Extract the (X, Y) coordinate from the center of the cell holding the provided text.  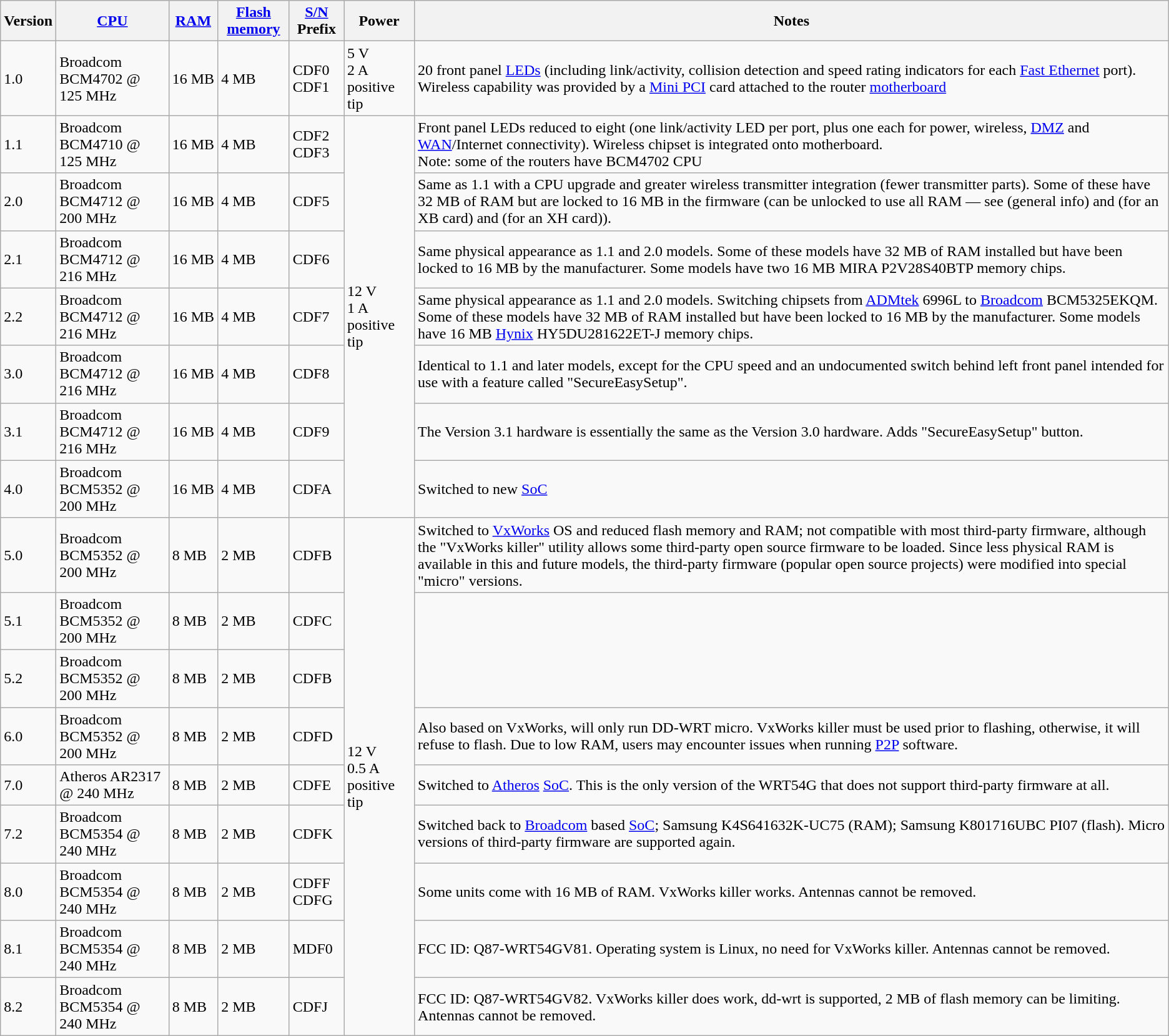
5.2 (29, 678)
CDF0CDF1 (316, 79)
CDF7 (316, 317)
12 V 0.5 A positive tip (380, 777)
Switched to new SoC (792, 489)
CDFA (316, 489)
7.0 (29, 786)
3.1 (29, 432)
FCC ID: Q87-WRT54GV81. Operating system is Linux, no need for VxWorks killer. Antennas cannot be removed. (792, 949)
CDFFCDFG (316, 892)
12 V 1 A positive tip (380, 317)
CDF5 (316, 202)
CDF9 (316, 432)
7.2 (29, 834)
8.1 (29, 949)
6.0 (29, 736)
2.2 (29, 317)
CDFK (316, 834)
Power (380, 21)
5.1 (29, 621)
1.1 (29, 144)
FCC ID: Q87-WRT54GV82. VxWorks killer does work, dd-wrt is supported, 2 MB of flash memory can be limiting. Antennas cannot be removed. (792, 1007)
CDFD (316, 736)
1.0 (29, 79)
CPU (112, 21)
CDFJ (316, 1007)
Version (29, 21)
CDF2CDF3 (316, 144)
Broadcom BCM4702 @ 125 MHz (112, 79)
2.1 (29, 259)
Broadcom BCM4712 @ 200 MHz (112, 202)
4.0 (29, 489)
CDF8 (316, 374)
MDF0 (316, 949)
8.2 (29, 1007)
CDFE (316, 786)
RAM (193, 21)
3.0 (29, 374)
Notes (792, 21)
The Version 3.1 hardware is essentially the same as the Version 3.0 hardware. Adds "SecureEasySetup" button. (792, 432)
CDF6 (316, 259)
Broadcom BCM4710 @ 125 MHz (112, 144)
S/N Prefix (316, 21)
5 V 2 A positive tip (380, 79)
Atheros AR2317 @ 240 MHz (112, 786)
CDFC (316, 621)
8.0 (29, 892)
Flash memory (254, 21)
2.0 (29, 202)
5.0 (29, 555)
Some units come with 16 MB of RAM. VxWorks killer works. Antennas cannot be removed. (792, 892)
Switched to Atheros SoC. This is the only version of the WRT54G that does not support third-party firmware at all. (792, 786)
